Find where the given text appears and provide that cell's center as [x, y] coordinate. 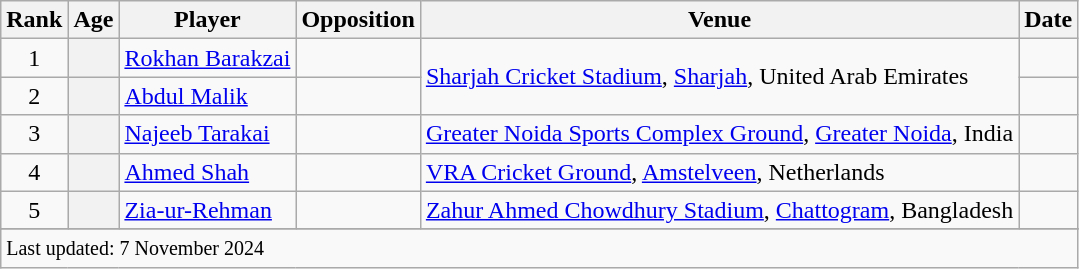
Rank [34, 20]
3 [34, 134]
4 [34, 172]
2 [34, 96]
Player [208, 20]
Greater Noida Sports Complex Ground, Greater Noida, India [719, 134]
Zia-ur-Rehman [208, 210]
Age [94, 20]
5 [34, 210]
Opposition [358, 20]
Venue [719, 20]
Najeeb Tarakai [208, 134]
Sharjah Cricket Stadium, Sharjah, United Arab Emirates [719, 77]
Last updated: 7 November 2024 [540, 248]
Rokhan Barakzai [208, 58]
VRA Cricket Ground, Amstelveen, Netherlands [719, 172]
1 [34, 58]
Zahur Ahmed Chowdhury Stadium, Chattogram, Bangladesh [719, 210]
Ahmed Shah [208, 172]
Abdul Malik [208, 96]
Date [1048, 20]
